Extract the [x, y] coordinate from the center of the cell holding the provided text.  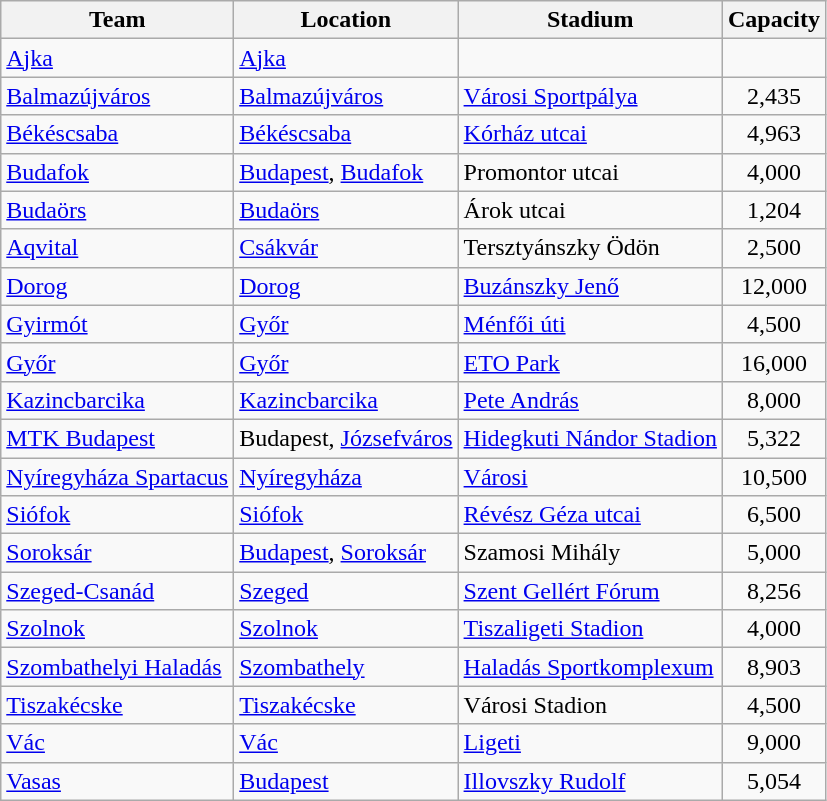
Nyíregyháza Spartacus [118, 477]
8,903 [774, 667]
10,500 [774, 477]
Budapest [346, 781]
MTK Budapest [118, 438]
Budapest, Budafok [346, 172]
Ligeti [590, 743]
Gyirmót [118, 324]
2,435 [774, 96]
Szeged-Csanád [118, 591]
Team [118, 20]
8,256 [774, 591]
Pete András [590, 400]
Tersztyánszky Ödön [590, 248]
Városi [590, 477]
Vasas [118, 781]
Nyíregyháza [346, 477]
Tiszaligeti Stadion [590, 629]
Promontor utcai [590, 172]
Illovszky Rudolf [590, 781]
Budapest, Józsefváros [346, 438]
Kórház utcai [590, 134]
Stadium [590, 20]
Location [346, 20]
16,000 [774, 362]
Szombathelyi Haladás [118, 667]
Ménfői úti [590, 324]
6,500 [774, 515]
4,963 [774, 134]
ETO Park [590, 362]
Csákvár [346, 248]
Capacity [774, 20]
Szeged [346, 591]
Haladás Sportkomplexum [590, 667]
Buzánszky Jenő [590, 286]
2,500 [774, 248]
Szent Gellért Fórum [590, 591]
5,054 [774, 781]
Városi Sportpálya [590, 96]
5,322 [774, 438]
1,204 [774, 210]
Aqvital [118, 248]
Budapest, Soroksár [346, 553]
5,000 [774, 553]
Szamosi Mihály [590, 553]
Révész Géza utcai [590, 515]
9,000 [774, 743]
Szombathely [346, 667]
8,000 [774, 400]
Soroksár [118, 553]
Budafok [118, 172]
Árok utcai [590, 210]
Városi Stadion [590, 705]
12,000 [774, 286]
Hidegkuti Nándor Stadion [590, 438]
